Find where the given text appears and provide that cell's center as [x, y] coordinate. 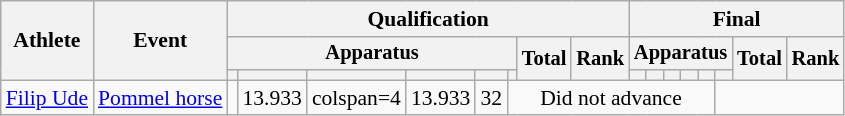
Pommel horse [160, 98]
Qualification [428, 19]
Final [736, 19]
colspan=4 [356, 98]
Filip Ude [47, 98]
32 [491, 98]
Did not advance [611, 98]
Event [160, 40]
Athlete [47, 40]
